For the text-containing cell, return its midpoint in (X, Y) coordinate format. 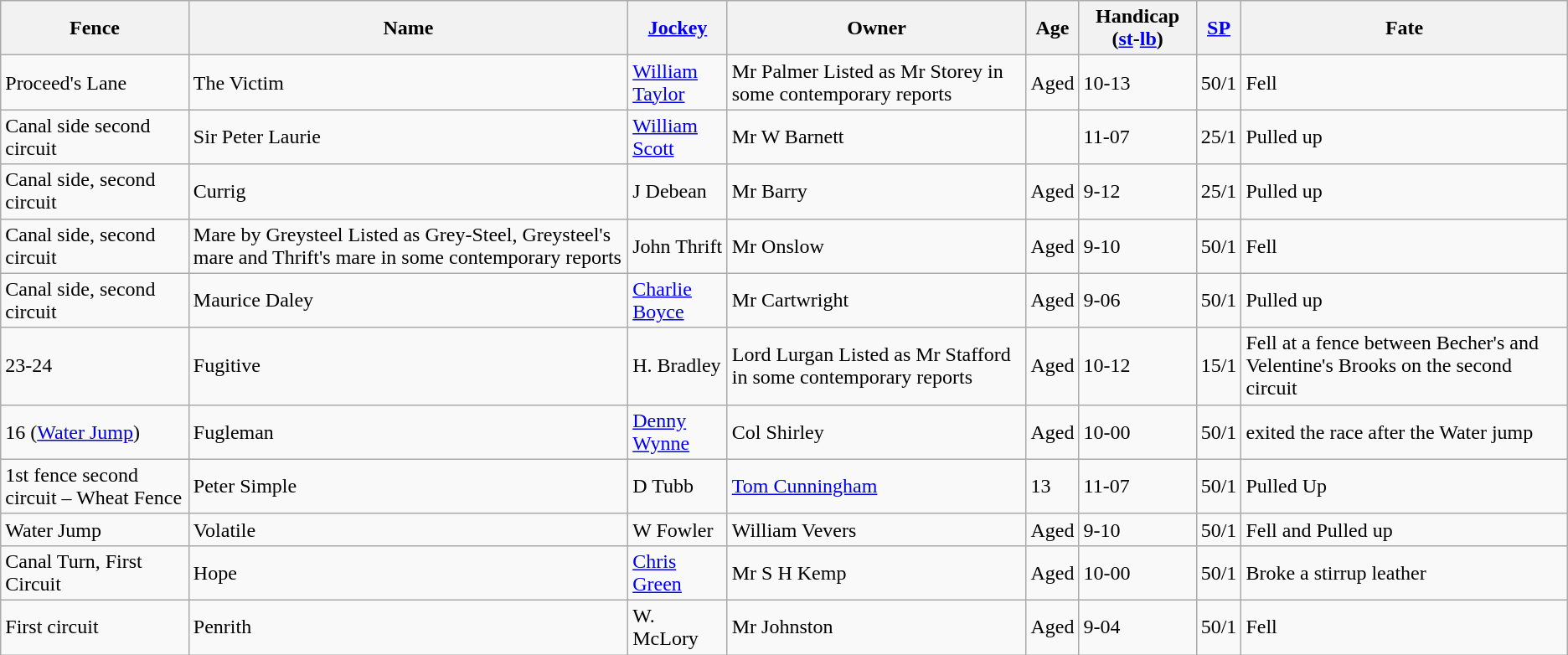
Canal Turn, First Circuit (95, 573)
10-12 (1137, 366)
Water Jump (95, 529)
9-06 (1137, 300)
William Vevers (876, 529)
Hope (408, 573)
Broke a stirrup leather (1404, 573)
Fugleman (408, 432)
16 (Water Jump) (95, 432)
Lord Lurgan Listed as Mr Stafford in some contemporary reports (876, 366)
Mr Johnston (876, 627)
Currig (408, 191)
Mr S H Kemp (876, 573)
H. Bradley (678, 366)
10-13 (1137, 82)
Mr Palmer Listed as Mr Storey in some contemporary reports (876, 82)
Owner (876, 28)
Proceed's Lane (95, 82)
1st fence second circuit – Wheat Fence (95, 486)
Penrith (408, 627)
Fell and Pulled up (1404, 529)
Mr Onslow (876, 246)
First circuit (95, 627)
Name (408, 28)
The Victim (408, 82)
Mr Barry (876, 191)
Pulled Up (1404, 486)
William Scott (678, 137)
John Thrift (678, 246)
Fell at a fence between Becher's and Velentine's Brooks on the second circuit (1404, 366)
Peter Simple (408, 486)
23-24 (95, 366)
Maurice Daley (408, 300)
Age (1052, 28)
D Tubb (678, 486)
Charlie Boyce (678, 300)
W Fowler (678, 529)
Sir Peter Laurie (408, 137)
Mr W Barnett (876, 137)
exited the race after the Water jump (1404, 432)
Volatile (408, 529)
9-12 (1137, 191)
Fence (95, 28)
Handicap (st-lb) (1137, 28)
9-04 (1137, 627)
15/1 (1219, 366)
Denny Wynne (678, 432)
13 (1052, 486)
Fate (1404, 28)
Col Shirley (876, 432)
Jockey (678, 28)
Tom Cunningham (876, 486)
Fugitive (408, 366)
William Taylor (678, 82)
Mr Cartwright (876, 300)
Mare by Greysteel Listed as Grey-Steel, Greysteel's mare and Thrift's mare in some contemporary reports (408, 246)
W. McLory (678, 627)
Canal side second circuit (95, 137)
J Debean (678, 191)
Chris Green (678, 573)
SP (1219, 28)
